Pinpoint the cell where the given text exists, returning its [X, Y] midpoint coordinate. 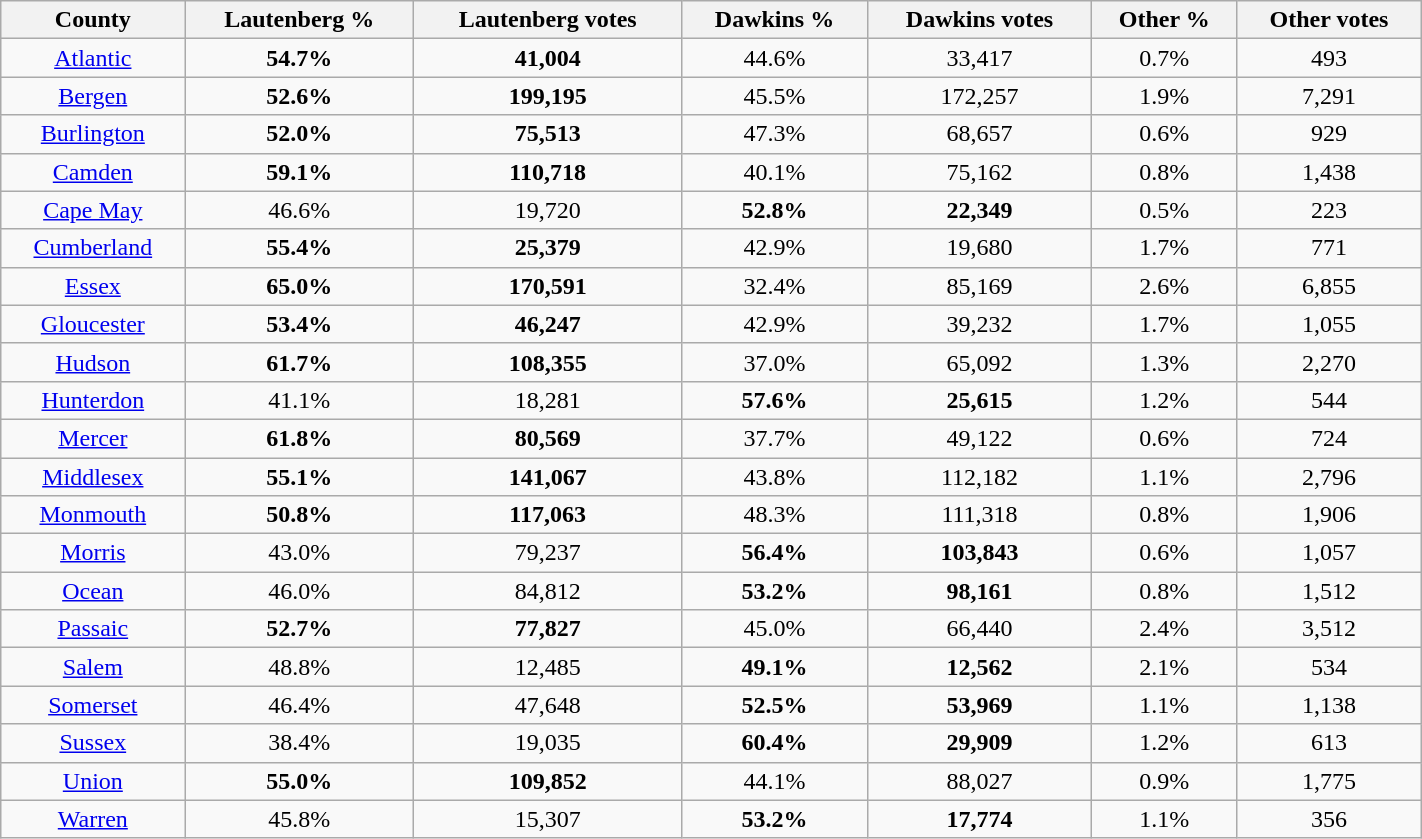
48.8% [300, 667]
103,843 [980, 553]
50.8% [300, 515]
59.1% [300, 172]
Gloucester [93, 324]
19,035 [548, 743]
Middlesex [93, 477]
61.8% [300, 438]
Other votes [1330, 20]
98,161 [980, 591]
Somerset [93, 705]
47.3% [774, 134]
Salem [93, 667]
Essex [93, 286]
39,232 [980, 324]
Union [93, 781]
Monmouth [93, 515]
46,247 [548, 324]
46.0% [300, 591]
0.9% [1164, 781]
1,055 [1330, 324]
84,812 [548, 591]
44.6% [774, 58]
25,615 [980, 400]
1,438 [1330, 172]
54.7% [300, 58]
12,562 [980, 667]
929 [1330, 134]
170,591 [548, 286]
55.1% [300, 477]
223 [1330, 210]
493 [1330, 58]
75,513 [548, 134]
38.4% [300, 743]
Bergen [93, 96]
2.4% [1164, 629]
Cape May [93, 210]
613 [1330, 743]
0.7% [1164, 58]
44.1% [774, 781]
Warren [93, 819]
Other % [1164, 20]
Mercer [93, 438]
37.7% [774, 438]
48.3% [774, 515]
2,796 [1330, 477]
County [93, 20]
1,512 [1330, 591]
52.7% [300, 629]
61.7% [300, 362]
45.8% [300, 819]
108,355 [548, 362]
18,281 [548, 400]
75,162 [980, 172]
117,063 [548, 515]
2.6% [1164, 286]
52.8% [774, 210]
43.0% [300, 553]
85,169 [980, 286]
534 [1330, 667]
46.6% [300, 210]
68,657 [980, 134]
3,512 [1330, 629]
56.4% [774, 553]
112,182 [980, 477]
1,775 [1330, 781]
66,440 [980, 629]
141,067 [548, 477]
77,827 [548, 629]
41.1% [300, 400]
33,417 [980, 58]
7,291 [1330, 96]
17,774 [980, 819]
172,257 [980, 96]
55.0% [300, 781]
49.1% [774, 667]
544 [1330, 400]
1,138 [1330, 705]
79,237 [548, 553]
Ocean [93, 591]
57.6% [774, 400]
32.4% [774, 286]
52.0% [300, 134]
Lautenberg votes [548, 20]
53,969 [980, 705]
110,718 [548, 172]
Passaic [93, 629]
45.0% [774, 629]
40.1% [774, 172]
88,027 [980, 781]
Cumberland [93, 248]
55.4% [300, 248]
771 [1330, 248]
Camden [93, 172]
6,855 [1330, 286]
65.0% [300, 286]
1.9% [1164, 96]
111,318 [980, 515]
80,569 [548, 438]
Dawkins % [774, 20]
41,004 [548, 58]
Morris [93, 553]
Hunterdon [93, 400]
22,349 [980, 210]
109,852 [548, 781]
2.1% [1164, 667]
25,379 [548, 248]
12,485 [548, 667]
29,909 [980, 743]
199,195 [548, 96]
2,270 [1330, 362]
47,648 [548, 705]
43.8% [774, 477]
19,680 [980, 248]
Burlington [93, 134]
52.6% [300, 96]
37.0% [774, 362]
724 [1330, 438]
Dawkins votes [980, 20]
Atlantic [93, 58]
1.3% [1164, 362]
15,307 [548, 819]
46.4% [300, 705]
Sussex [93, 743]
65,092 [980, 362]
1,906 [1330, 515]
1,057 [1330, 553]
356 [1330, 819]
49,122 [980, 438]
19,720 [548, 210]
Lautenberg % [300, 20]
0.5% [1164, 210]
45.5% [774, 96]
60.4% [774, 743]
53.4% [300, 324]
Hudson [93, 362]
52.5% [774, 705]
